Identify which cell holds the provided text, then report its [x, y] central coordinate. 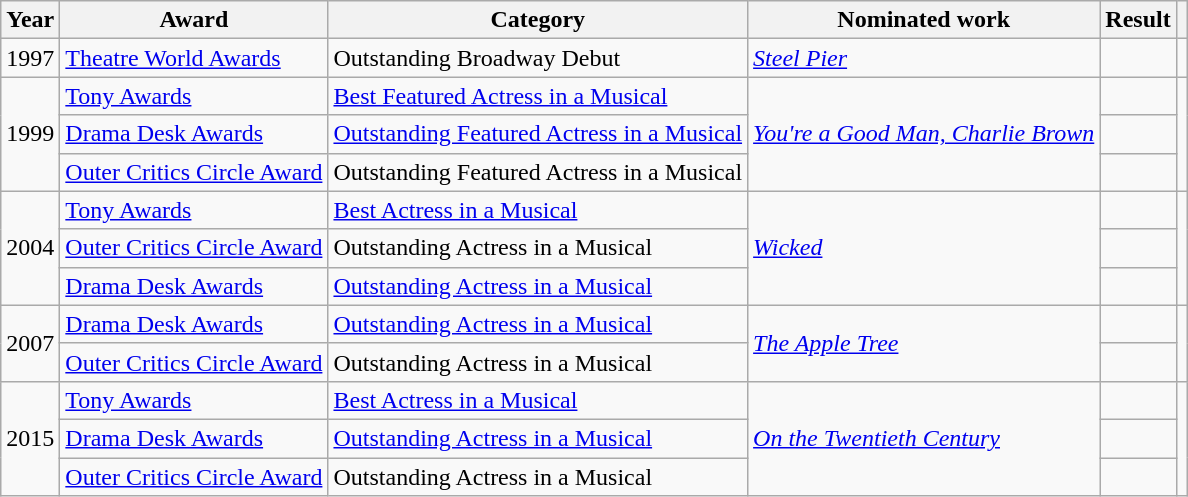
Theatre World Awards [194, 58]
Wicked [924, 248]
2007 [30, 343]
Outstanding Broadway Debut [538, 58]
Result [1138, 20]
2015 [30, 438]
1997 [30, 58]
Steel Pier [924, 58]
Best Featured Actress in a Musical [538, 96]
On the Twentieth Century [924, 438]
You're a Good Man, Charlie Brown [924, 134]
Year [30, 20]
Award [194, 20]
The Apple Tree [924, 343]
1999 [30, 134]
Category [538, 20]
2004 [30, 248]
Nominated work [924, 20]
